Output the (x, y) coordinate of the center of the cell containing the given text.  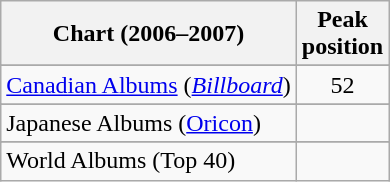
World Albums (Top 40) (149, 161)
Canadian Albums (Billboard) (149, 85)
Chart (2006–2007) (149, 34)
52 (342, 85)
Japanese Albums (Oricon) (149, 123)
Peakposition (342, 34)
